Capture the cell that displays the provided text and extract its [X, Y] central coordinate. 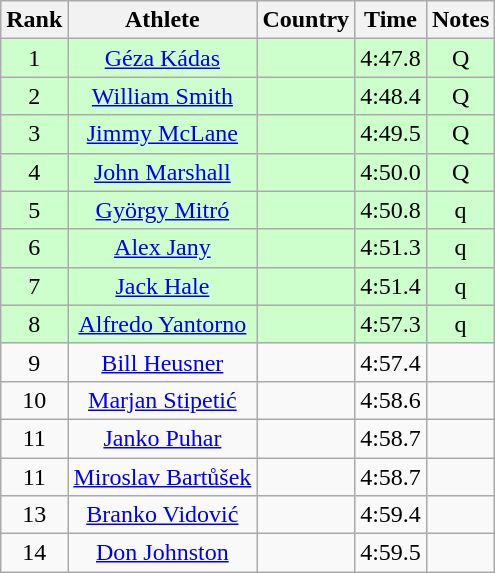
6 [34, 248]
8 [34, 324]
2 [34, 96]
5 [34, 210]
4:51.3 [391, 248]
Rank [34, 20]
4:57.4 [391, 362]
Jack Hale [162, 286]
Athlete [162, 20]
Miroslav Bartůšek [162, 477]
4:49.5 [391, 134]
4:50.8 [391, 210]
10 [34, 400]
4:48.4 [391, 96]
14 [34, 553]
Alfredo Yantorno [162, 324]
Janko Puhar [162, 438]
Bill Heusner [162, 362]
Marjan Stipetić [162, 400]
13 [34, 515]
4 [34, 172]
Branko Vidović [162, 515]
Géza Kádas [162, 58]
Country [306, 20]
4:51.4 [391, 286]
György Mitró [162, 210]
7 [34, 286]
4:59.4 [391, 515]
4:47.8 [391, 58]
John Marshall [162, 172]
3 [34, 134]
Don Johnston [162, 553]
Notes [460, 20]
4:58.6 [391, 400]
1 [34, 58]
William Smith [162, 96]
Alex Jany [162, 248]
Time [391, 20]
Jimmy McLane [162, 134]
4:59.5 [391, 553]
4:57.3 [391, 324]
4:50.0 [391, 172]
9 [34, 362]
